Provide the (X, Y) coordinate of the cell's center where the given text is located.  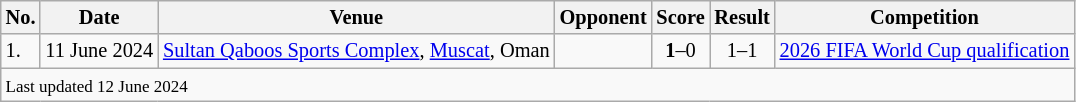
Score (681, 17)
11 June 2024 (99, 51)
Opponent (604, 17)
Sultan Qaboos Sports Complex, Muscat, Oman (356, 51)
Last updated 12 June 2024 (538, 85)
1–1 (742, 51)
Competition (925, 17)
2026 FIFA World Cup qualification (925, 51)
Result (742, 17)
1–0 (681, 51)
Date (99, 17)
No. (21, 17)
1. (21, 51)
Venue (356, 17)
